Detect which cell encompasses the target text, then output its (X, Y) center coordinate. 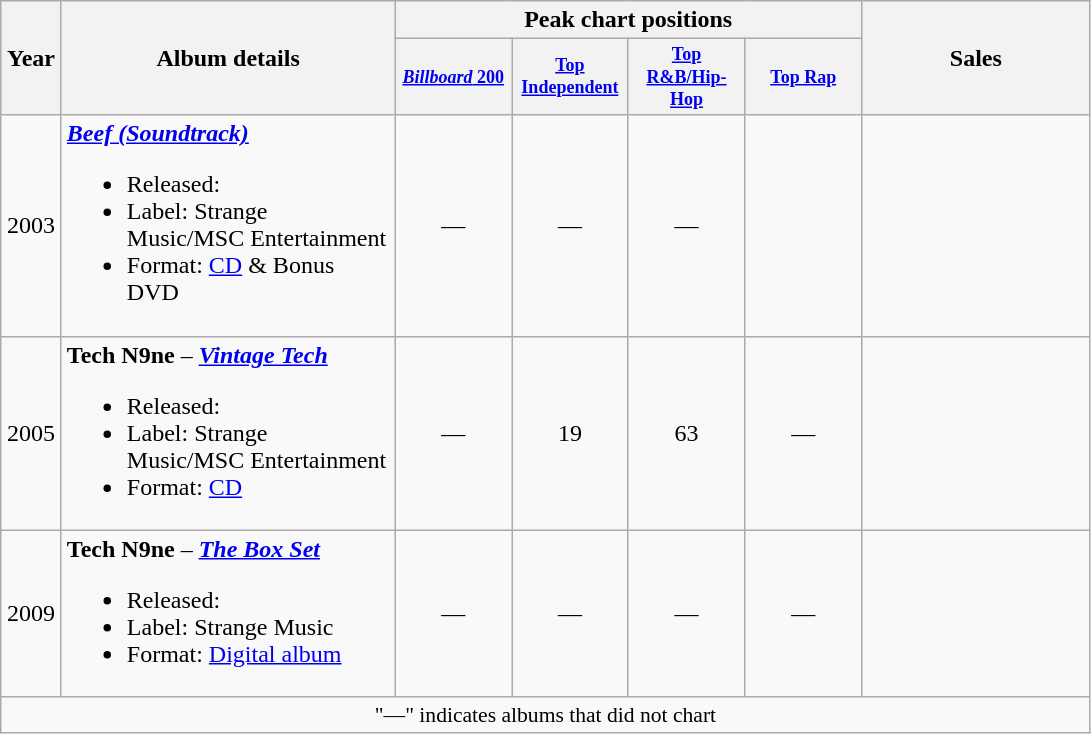
Peak chart positions (628, 20)
Top R&B/Hip-Hop (686, 77)
Tech N9ne – Vintage TechReleased: Label: Strange Music/MSC Entertainment Format: CD (228, 433)
2003 (32, 226)
2005 (32, 433)
Billboard 200 (454, 77)
19 (570, 433)
Tech N9ne – The Box SetReleased: Label: Strange MusicFormat: Digital album (228, 614)
Year (32, 58)
"—" indicates albums that did not chart (546, 715)
Top Rap (804, 77)
Top Independent (570, 77)
Beef (Soundtrack)Released: Label: Strange Music/MSC Entertainment Format: CD & Bonus DVD (228, 226)
63 (686, 433)
Album details (228, 58)
Sales (976, 58)
2009 (32, 614)
